For the text-containing cell, return its midpoint in (x, y) coordinate format. 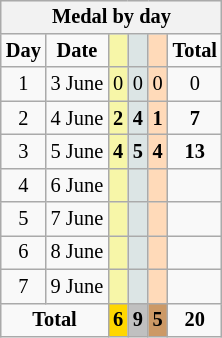
Medal by day (112, 17)
4 June (77, 118)
7 June (77, 219)
8 June (77, 253)
3 (24, 152)
20 (195, 320)
Date (77, 51)
9 June (77, 286)
13 (195, 152)
Day (24, 51)
6 June (77, 185)
3 June (77, 84)
5 June (77, 152)
9 (138, 320)
